From the cell containing the given text, extract its center point as (x, y) coordinate. 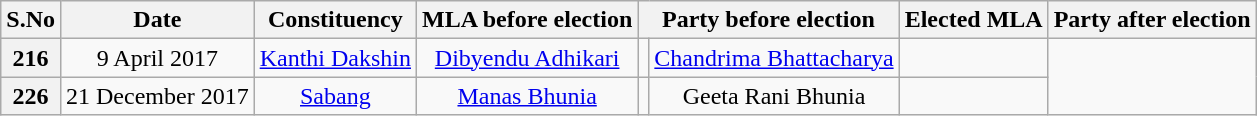
Elected MLA (974, 20)
Sabang (335, 96)
Party before election (768, 20)
Chandrima Bhattacharya (774, 58)
Kanthi Dakshin (335, 58)
Manas Bhunia (528, 96)
Date (157, 20)
MLA before election (528, 20)
9 April 2017 (157, 58)
Constituency (335, 20)
Geeta Rani Bhunia (774, 96)
Dibyendu Adhikari (528, 58)
216 (31, 58)
S.No (31, 20)
226 (31, 96)
Party after election (1152, 20)
21 December 2017 (157, 96)
